Return the [x, y] coordinate for the center point of the cell that contains the specified text.  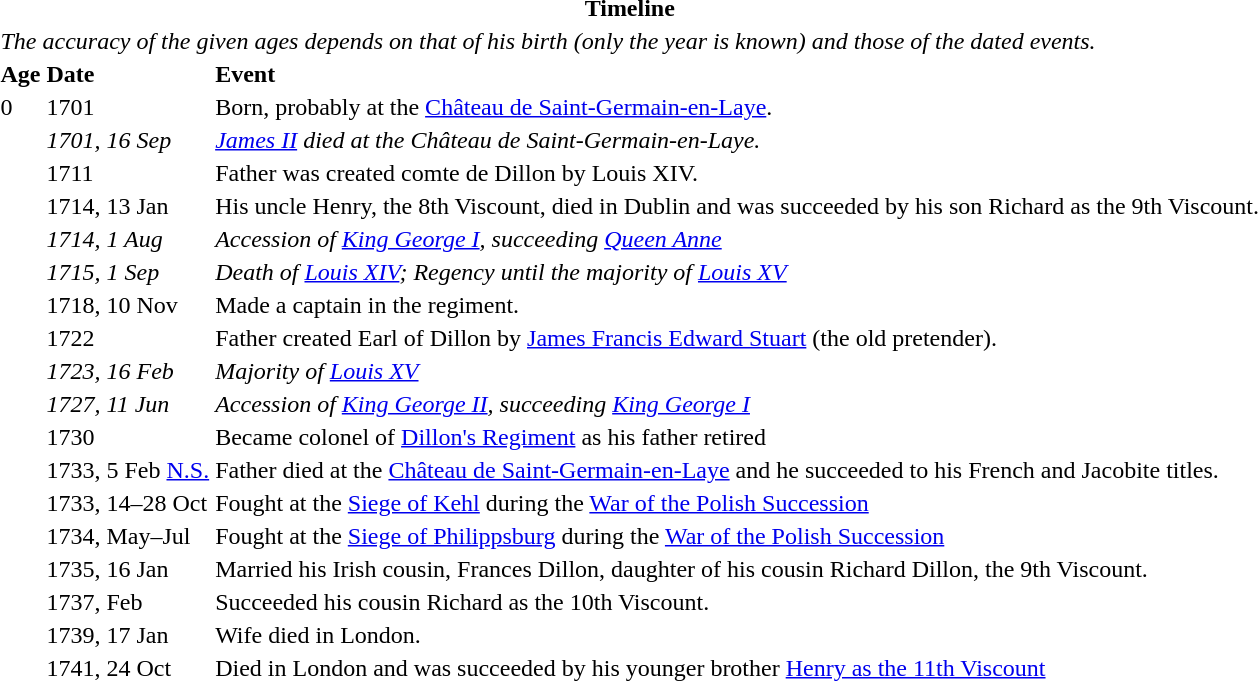
1723, 16 Feb [128, 371]
1701 [128, 107]
1730 [128, 437]
1739, 17 Jan [128, 635]
1733, 5 Feb N.S. [128, 470]
1714, 13 Jan [128, 206]
1715, 1 Sep [128, 272]
1701, 16 Sep [128, 140]
1711 [128, 173]
1735, 16 Jan [128, 569]
1737, Feb [128, 602]
Date [128, 74]
1733, 14–28 Oct [128, 503]
1722 [128, 338]
1718, 10 Nov [128, 305]
1734, May–Jul [128, 536]
1714, 1 Aug [128, 239]
1727, 11 Jun [128, 404]
